Provide the (X, Y) coordinate of the cell's center where the given text is located.  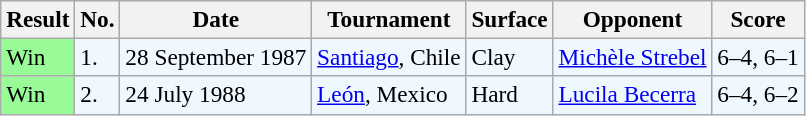
León, Mexico (389, 95)
6–4, 6–1 (758, 57)
Score (758, 19)
Tournament (389, 19)
2. (98, 95)
Opponent (632, 19)
24 July 1988 (216, 95)
1. (98, 57)
Result (38, 19)
Surface (510, 19)
Date (216, 19)
Michèle Strebel (632, 57)
Hard (510, 95)
28 September 1987 (216, 57)
No. (98, 19)
Santiago, Chile (389, 57)
Clay (510, 57)
6–4, 6–2 (758, 95)
Lucila Becerra (632, 95)
